Find where the given text appears and provide that cell's center as [X, Y] coordinate. 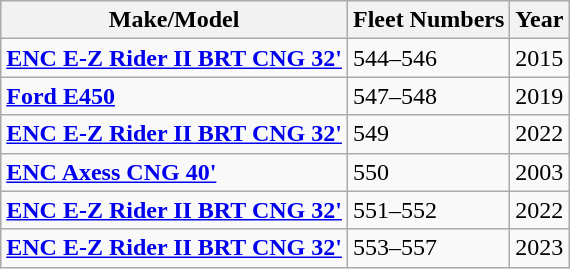
553–557 [428, 248]
544–546 [428, 58]
2003 [540, 172]
ENC Axess CNG 40' [174, 172]
Year [540, 20]
550 [428, 172]
2023 [540, 248]
551–552 [428, 210]
2015 [540, 58]
547–548 [428, 96]
2019 [540, 96]
Make/Model [174, 20]
549 [428, 134]
Ford E450 [174, 96]
Fleet Numbers [428, 20]
